Capture the cell that displays the provided text and extract its (X, Y) central coordinate. 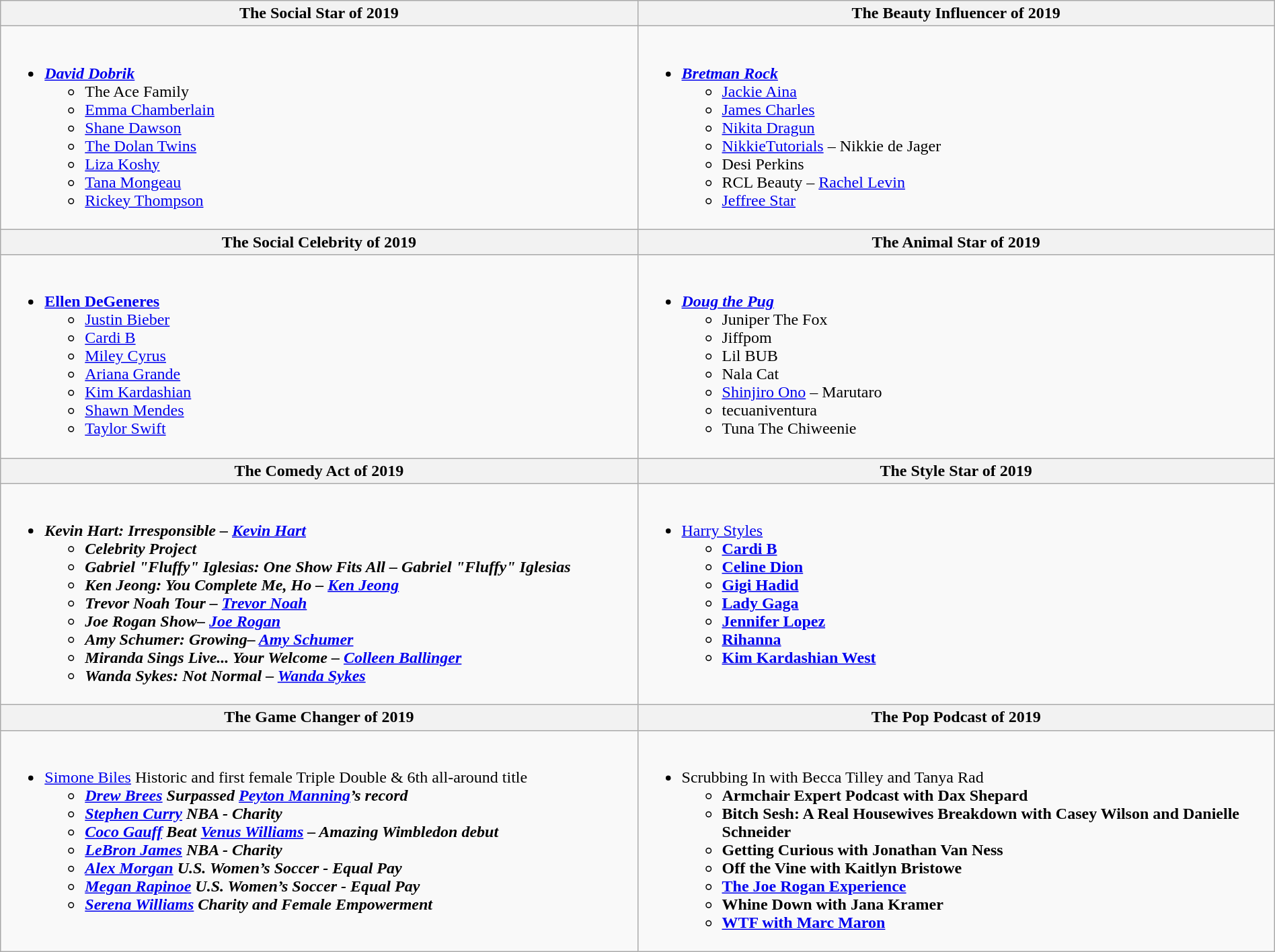
The Style Star of 2019 (956, 471)
Harry StylesCardi BCeline DionGigi HadidLady GagaJennifer LopezRihannaKim Kardashian West (956, 594)
David DobrikThe Ace FamilyEmma ChamberlainShane DawsonThe Dolan TwinsLiza KoshyTana MongeauRickey Thompson (319, 128)
The Comedy Act of 2019 (319, 471)
Ellen DeGeneresJustin BieberCardi BMiley CyrusAriana GrandeKim KardashianShawn MendesTaylor Swift (319, 356)
The Social Celebrity of 2019 (319, 242)
The Animal Star of 2019 (956, 242)
Doug the PugJuniper The FoxJiffpomLil BUBNala CatShinjiro Ono – MarutarotecuaniventuraTuna The Chiweenie (956, 356)
The Social Star of 2019 (319, 13)
The Game Changer of 2019 (319, 717)
Bretman RockJackie AinaJames CharlesNikita DragunNikkieTutorials – Nikkie de JagerDesi PerkinsRCL Beauty – Rachel LevinJeffree Star (956, 128)
The Pop Podcast of 2019 (956, 717)
The Beauty Influencer of 2019 (956, 13)
